Return [x, y] of the center of cell containing provided text 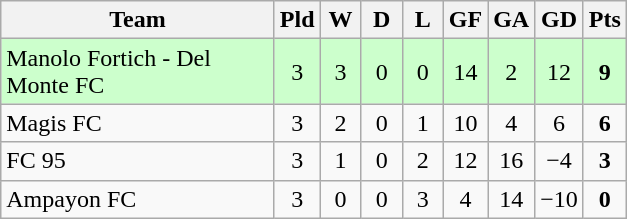
Team [138, 20]
GD [560, 20]
Pld [297, 20]
Magis FC [138, 123]
GF [465, 20]
Manolo Fortich - Del Monte FC [138, 72]
W [340, 20]
L [422, 20]
16 [512, 161]
D [382, 20]
−10 [560, 199]
Ampayon FC [138, 199]
9 [604, 72]
FC 95 [138, 161]
Pts [604, 20]
−4 [560, 161]
10 [465, 123]
GA [512, 20]
